Pinpoint the cell where the given text exists, returning its (X, Y) midpoint coordinate. 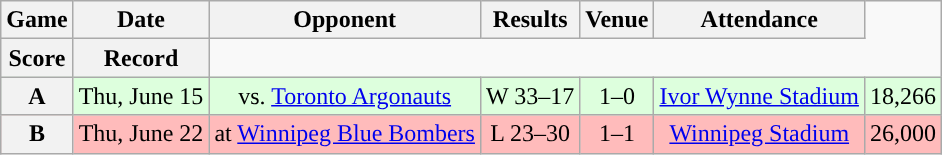
vs. Toronto Argonauts (345, 96)
B (37, 134)
A (37, 96)
Record (141, 58)
Game (37, 20)
L 23–30 (530, 134)
1–1 (617, 134)
Ivor Wynne Stadium (759, 96)
W 33–17 (530, 96)
Date (141, 20)
Score (37, 58)
Results (530, 20)
18,266 (902, 96)
Winnipeg Stadium (759, 134)
at Winnipeg Blue Bombers (345, 134)
Thu, June 22 (141, 134)
Attendance (759, 20)
Venue (617, 20)
Opponent (345, 20)
1–0 (617, 96)
26,000 (902, 134)
Thu, June 15 (141, 96)
